Extract the (x, y) coordinate from the center of the cell holding the provided text.  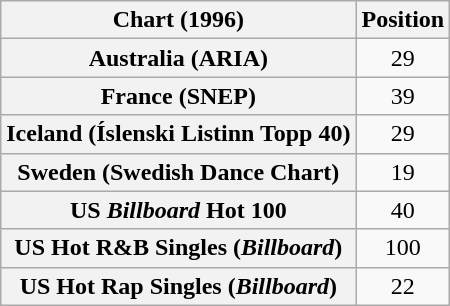
100 (403, 248)
40 (403, 210)
Sweden (Swedish Dance Chart) (178, 172)
19 (403, 172)
39 (403, 96)
22 (403, 286)
US Billboard Hot 100 (178, 210)
Iceland (Íslenski Listinn Topp 40) (178, 134)
Position (403, 20)
Chart (1996) (178, 20)
France (SNEP) (178, 96)
US Hot R&B Singles (Billboard) (178, 248)
Australia (ARIA) (178, 58)
US Hot Rap Singles (Billboard) (178, 286)
